Provide the [x, y] coordinate of the cell's center where the given text is located.  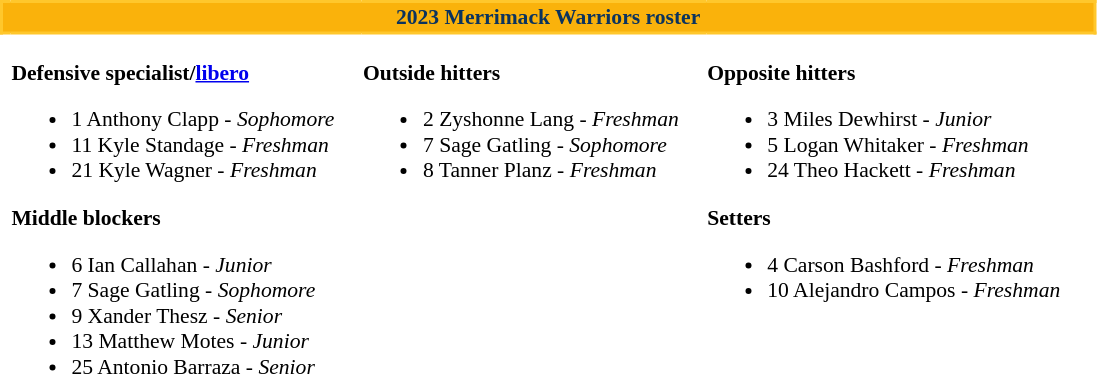
2023 Merrimack Warriors roster [548, 18]
